Search for the cell housing the specified text and yield its [X, Y] center coordinate. 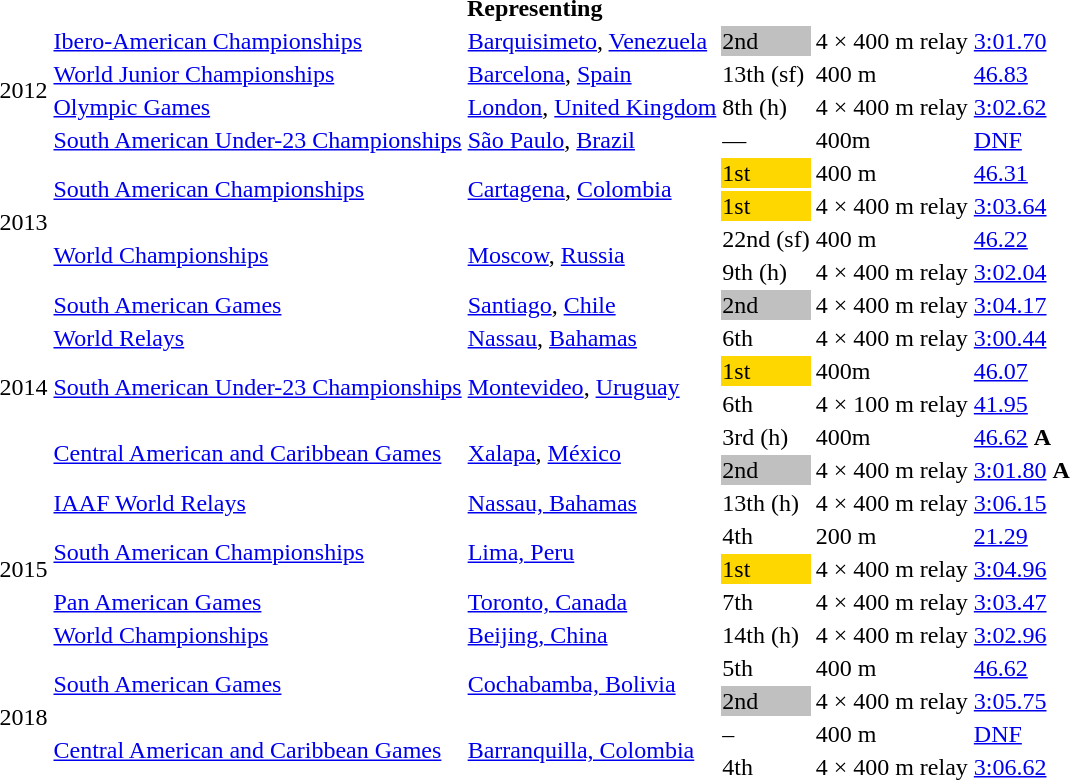
Barcelona, Spain [592, 74]
Cochabamba, Bolivia [592, 684]
Moscow, Russia [592, 256]
3rd (h) [766, 437]
9th (h) [766, 272]
Ibero-American Championships [258, 41]
4th [766, 536]
— [766, 140]
World Relays [258, 338]
Toronto, Canada [592, 602]
Xalapa, México [592, 454]
Central American and Caribbean Games [258, 454]
Pan American Games [258, 602]
7th [766, 602]
Santiago, Chile [592, 305]
Lima, Peru [592, 552]
– [766, 734]
Barquisimeto, Venezuela [592, 41]
5th [766, 668]
Cartagena, Colombia [592, 190]
London, United Kingdom [592, 107]
Beijing, China [592, 635]
IAAF World Relays [258, 503]
4 × 100 m relay [892, 404]
13th (h) [766, 503]
8th (h) [766, 107]
Olympic Games [258, 107]
22nd (sf) [766, 239]
Montevideo, Uruguay [592, 388]
14th (h) [766, 635]
São Paulo, Brazil [592, 140]
13th (sf) [766, 74]
World Junior Championships [258, 74]
200 m [892, 536]
